Scan for the cell matching the given text and deliver its [x, y] coordinate at center. 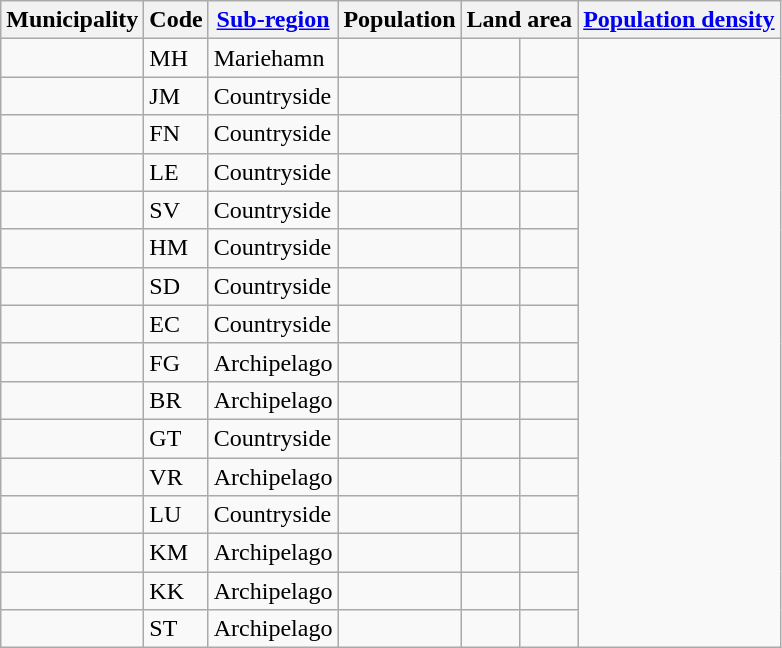
BR [176, 400]
Sub-region [273, 20]
SV [176, 210]
Population density [679, 20]
EC [176, 324]
Land area [520, 20]
Mariehamn [273, 58]
MH [176, 58]
JM [176, 96]
FG [176, 362]
Population [400, 20]
Municipality [72, 20]
HM [176, 248]
Code [176, 20]
KM [176, 553]
SD [176, 286]
ST [176, 629]
LE [176, 172]
KK [176, 591]
LU [176, 515]
GT [176, 438]
FN [176, 134]
VR [176, 477]
